Scan for the cell matching the given text and deliver its (X, Y) coordinate at center. 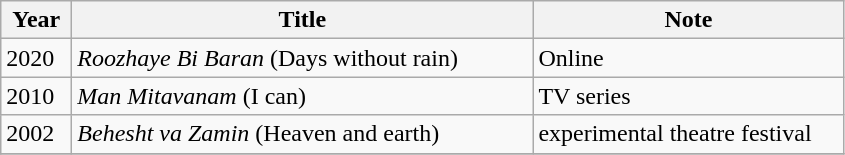
Online (688, 58)
2002 (36, 134)
2020 (36, 58)
2010 (36, 96)
Behesht va Zamin (Heaven and earth) (302, 134)
experimental theatre festival (688, 134)
TV series (688, 96)
Roozhaye Bi Baran (Days without rain) (302, 58)
Title (302, 20)
Note (688, 20)
Man Mitavanam (I can) (302, 96)
Year (36, 20)
